Find where the given text appears and provide that cell's center as (x, y) coordinate. 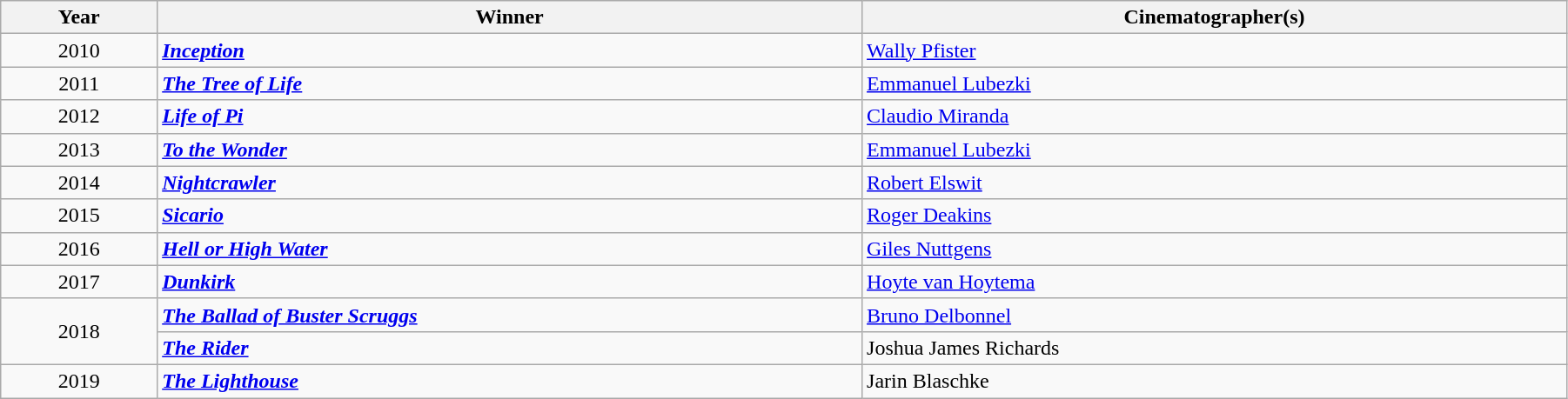
Roger Deakins (1215, 216)
2018 (79, 331)
Bruno Delbonnel (1215, 315)
Sicario (510, 216)
Nightcrawler (510, 183)
Dunkirk (510, 282)
Hoyte van Hoytema (1215, 282)
2016 (79, 249)
Life of Pi (510, 116)
2010 (79, 50)
2011 (79, 83)
To the Wonder (510, 150)
Jarin Blaschke (1215, 381)
The Rider (510, 348)
Claudio Miranda (1215, 116)
2014 (79, 183)
2019 (79, 381)
Wally Pfister (1215, 50)
Inception (510, 50)
2015 (79, 216)
The Ballad of Buster Scruggs (510, 315)
Cinematographer(s) (1215, 17)
2012 (79, 116)
2013 (79, 150)
Hell or High Water (510, 249)
Year (79, 17)
Winner (510, 17)
Robert Elswit (1215, 183)
Giles Nuttgens (1215, 249)
The Tree of Life (510, 83)
Joshua James Richards (1215, 348)
2017 (79, 282)
The Lighthouse (510, 381)
